For the text-containing cell, return its midpoint in [x, y] coordinate format. 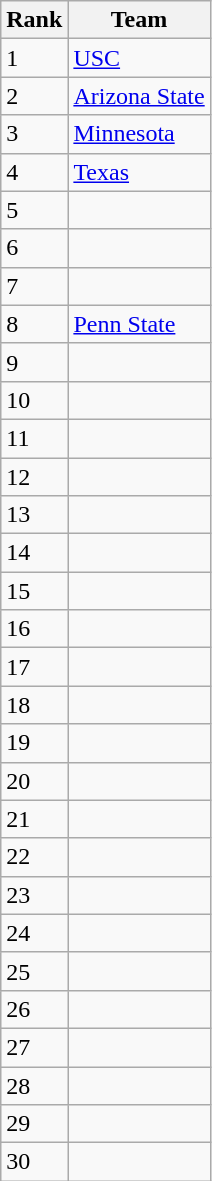
26 [34, 1009]
Team [139, 20]
Rank [34, 20]
1 [34, 58]
14 [34, 553]
8 [34, 324]
4 [34, 172]
Arizona State [139, 96]
17 [34, 667]
9 [34, 362]
29 [34, 1124]
28 [34, 1085]
24 [34, 933]
20 [34, 781]
18 [34, 705]
15 [34, 591]
13 [34, 515]
19 [34, 743]
21 [34, 819]
12 [34, 477]
10 [34, 400]
6 [34, 248]
3 [34, 134]
11 [34, 438]
22 [34, 857]
16 [34, 629]
25 [34, 971]
USC [139, 58]
27 [34, 1047]
Minnesota [139, 134]
23 [34, 895]
Texas [139, 172]
7 [34, 286]
30 [34, 1162]
5 [34, 210]
Penn State [139, 324]
2 [34, 96]
